Detect which cell encompasses the target text, then output its (x, y) center coordinate. 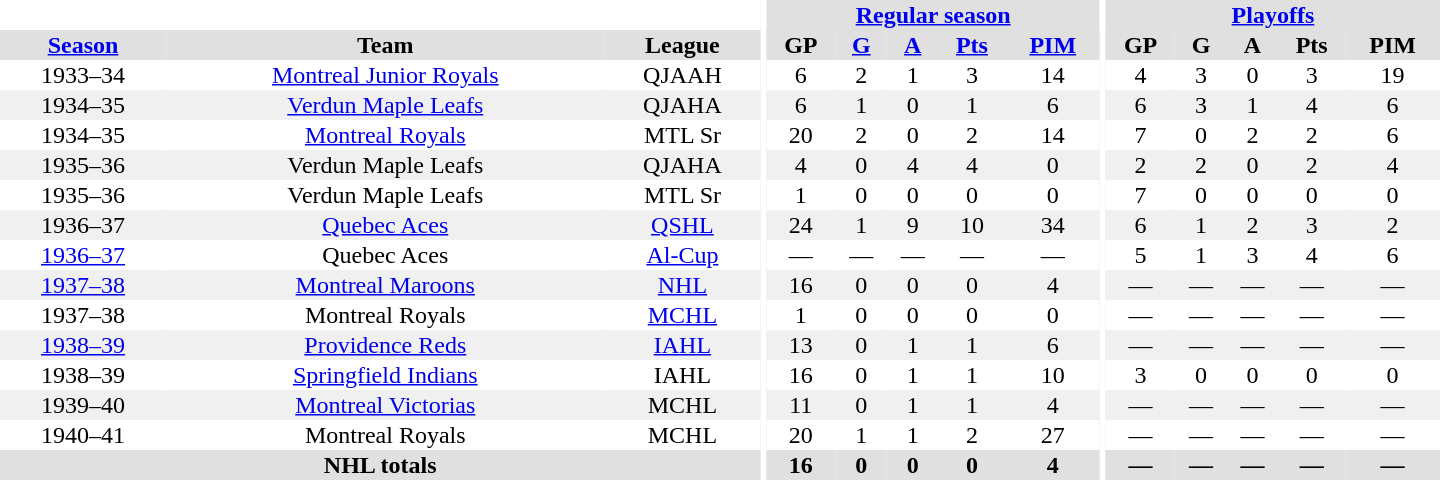
Season (83, 45)
Springfield Indians (385, 375)
1933–34 (83, 75)
NHL totals (380, 465)
Playoffs (1273, 15)
1940–41 (83, 435)
Montreal Junior Royals (385, 75)
11 (800, 405)
Montreal Maroons (385, 285)
34 (1052, 225)
Al-Cup (682, 255)
QSHL (682, 225)
Team (385, 45)
NHL (682, 285)
5 (1140, 255)
League (682, 45)
13 (800, 345)
QJAAH (682, 75)
9 (913, 225)
19 (1392, 75)
Providence Reds (385, 345)
1939–40 (83, 405)
27 (1052, 435)
Montreal Victorias (385, 405)
Regular season (933, 15)
24 (800, 225)
